Pinpoint the cell where the given text exists, returning its (X, Y) midpoint coordinate. 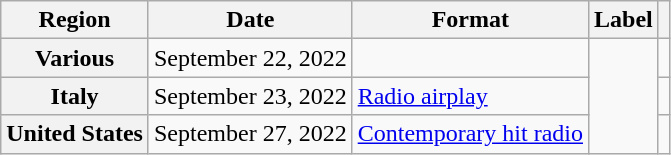
United States (75, 134)
Region (75, 20)
September 23, 2022 (250, 96)
Various (75, 58)
Contemporary hit radio (470, 134)
September 27, 2022 (250, 134)
Italy (75, 96)
September 22, 2022 (250, 58)
Radio airplay (470, 96)
Label (624, 20)
Date (250, 20)
Format (470, 20)
